Search for the cell housing the specified text and yield its [x, y] center coordinate. 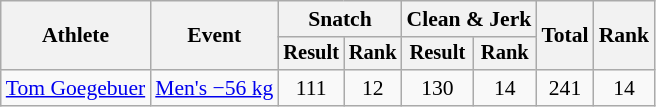
12 [373, 88]
241 [564, 88]
130 [437, 88]
Athlete [76, 36]
111 [311, 88]
Event [214, 36]
Snatch [340, 19]
Tom Goegebuer [76, 88]
Men's −56 kg [214, 88]
Clean & Jerk [468, 19]
Total [564, 36]
